Capture the cell that displays the provided text and extract its [x, y] central coordinate. 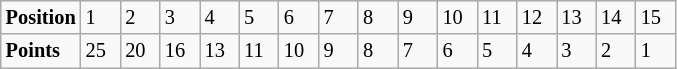
15 [656, 17]
20 [140, 51]
12 [537, 17]
16 [180, 51]
Points [41, 51]
14 [616, 17]
25 [101, 51]
Position [41, 17]
